Provide the (X, Y) coordinate of the cell's center where the given text is located.  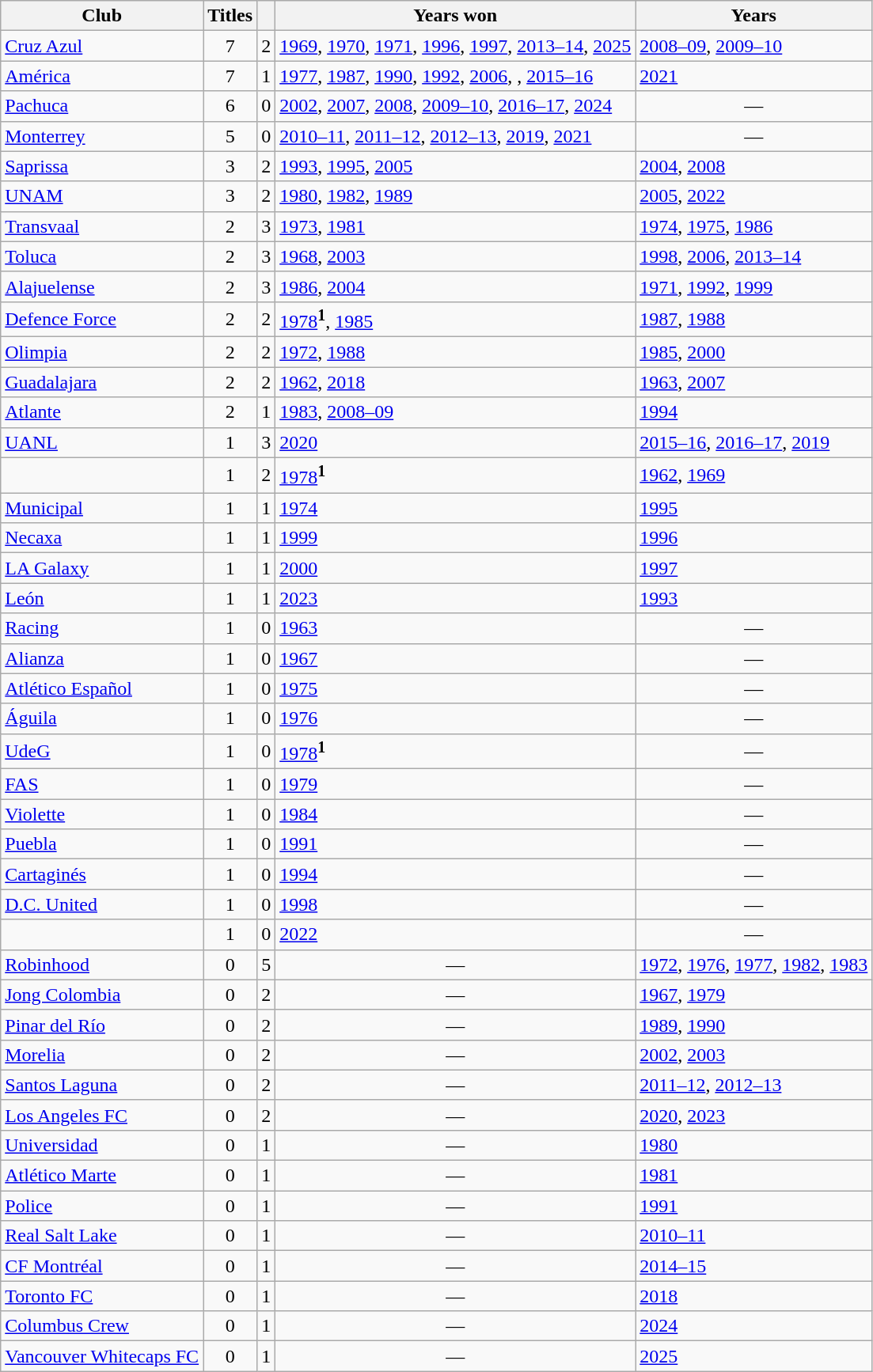
1979 (456, 784)
Jong Colombia (102, 995)
UdeG (102, 752)
2000 (456, 568)
Atlante (102, 412)
Necaxa (102, 538)
1999 (456, 538)
1971, 1992, 1999 (753, 286)
1993 (753, 598)
2002, 2007, 2008, 2009–10, 2016–17, 2024 (456, 106)
2005, 2022 (753, 196)
Morelia (102, 1055)
1997 (753, 568)
América (102, 76)
2011–12, 2012–13 (753, 1085)
1996 (753, 538)
1995 (753, 508)
1963, 2007 (753, 382)
Cruz Azul (102, 46)
2010–11 (753, 1236)
2021 (753, 76)
Violette (102, 814)
1985, 2000 (753, 352)
Robinhood (102, 965)
2010–11, 2011–12, 2012–13, 2019, 2021 (456, 136)
Saprissa (102, 166)
1974, 1975, 1986 (753, 226)
Pinar del Río (102, 1025)
1987, 1988 (753, 320)
Toluca (102, 256)
1967, 1979 (753, 995)
1998 (456, 904)
1993, 1995, 2005 (456, 166)
1981 (753, 1176)
UANL (102, 442)
1974 (456, 508)
CF Montréal (102, 1266)
2025 (753, 1356)
2024 (753, 1326)
1980, 1982, 1989 (456, 196)
León (102, 598)
1973, 1981 (456, 226)
Cartaginés (102, 874)
2002, 2003 (753, 1055)
2018 (753, 1296)
Atlético Español (102, 688)
1989, 1990 (753, 1025)
FAS (102, 784)
Police (102, 1206)
D.C. United (102, 904)
2008–09, 2009–10 (753, 46)
1984 (456, 814)
Monterrey (102, 136)
2015–16, 2016–17, 2019 (753, 442)
1969, 1970, 1971, 1996, 1997, 2013–14, 2025 (456, 46)
Years (753, 16)
1998, 2006, 2013–14 (753, 256)
Club (102, 16)
1976 (456, 718)
Universidad (102, 1146)
2020 (456, 442)
1962, 1969 (753, 475)
Transvaal (102, 226)
2004, 2008 (753, 166)
Racing (102, 628)
Olimpia (102, 352)
Guadalajara (102, 382)
1963 (456, 628)
Years won (456, 16)
Alajuelense (102, 286)
1967 (456, 658)
1975 (456, 688)
1962, 2018 (456, 382)
2023 (456, 598)
Titles (230, 16)
1980 (753, 1146)
6 (230, 106)
1977, 1987, 1990, 1992, 2006, , 2015–16 (456, 76)
2014–15 (753, 1266)
Águila (102, 718)
Columbus Crew (102, 1326)
Atlético Marte (102, 1176)
Puebla (102, 844)
Vancouver Whitecaps FC (102, 1356)
UNAM (102, 196)
1972, 1976, 1977, 1982, 1983 (753, 965)
1968, 2003 (456, 256)
2020, 2023 (753, 1115)
19781, 1985 (456, 320)
Defence Force (102, 320)
Municipal (102, 508)
Pachuca (102, 106)
Santos Laguna (102, 1085)
Los Angeles FC (102, 1115)
Toronto FC (102, 1296)
2022 (456, 934)
Real Salt Lake (102, 1236)
1972, 1988 (456, 352)
1986, 2004 (456, 286)
1983, 2008–09 (456, 412)
Alianza (102, 658)
LA Galaxy (102, 568)
